Locate the cell with the specified text and output its [X, Y] center coordinate. 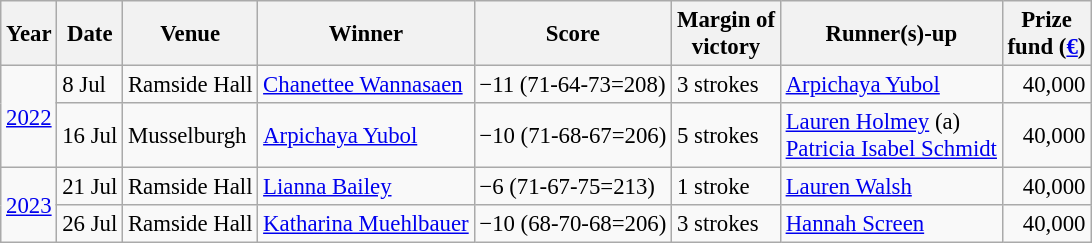
Katharina Muehlbauer [366, 224]
Venue [190, 34]
16 Jul [90, 136]
Score [573, 34]
21 Jul [90, 187]
Year [29, 34]
Lianna Bailey [366, 187]
Winner [366, 34]
Lauren Walsh [891, 187]
−11 (71-64-73=208) [573, 85]
2023 [29, 206]
−10 (68-70-68=206) [573, 224]
Hannah Screen [891, 224]
Margin ofvictory [726, 34]
−6 (71-67-75=213) [573, 187]
−10 (71-68-67=206) [573, 136]
Prizefund (€) [1046, 34]
Runner(s)-up [891, 34]
Date [90, 34]
Lauren Holmey (a) Patricia Isabel Schmidt [891, 136]
8 Jul [90, 85]
Musselburgh [190, 136]
2022 [29, 117]
5 strokes [726, 136]
Chanettee Wannasaen [366, 85]
1 stroke [726, 187]
26 Jul [90, 224]
